Locate the cell with the specified text and output its [X, Y] center coordinate. 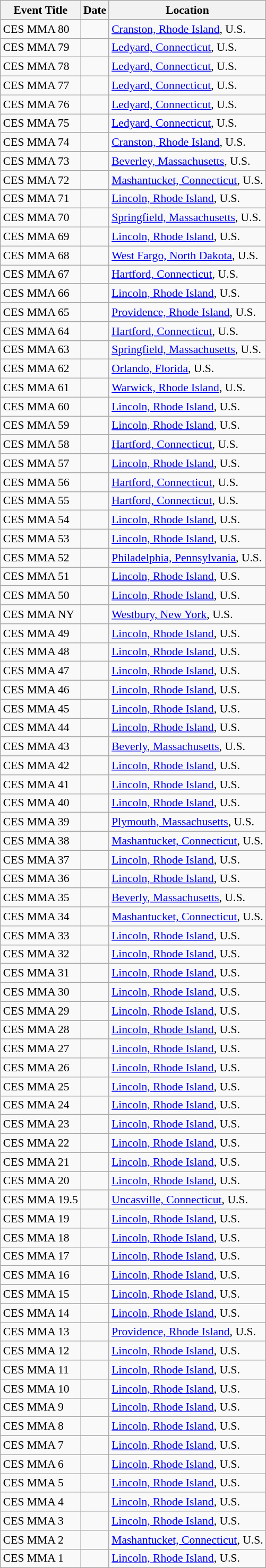
Uncasville, Connecticut, U.S. [187, 1200]
CES MMA 54 [40, 520]
CES MMA 9 [40, 1407]
CES MMA 16 [40, 1275]
CES MMA 22 [40, 1143]
CES MMA 78 [40, 67]
CES MMA 27 [40, 1049]
CES MMA 4 [40, 1502]
CES MMA 17 [40, 1256]
CES MMA 36 [40, 879]
CES MMA 7 [40, 1446]
CES MMA 80 [40, 29]
CES MMA 18 [40, 1238]
Philadelphia, Pennsylvania, U.S. [187, 558]
CES MMA 42 [40, 765]
CES MMA 59 [40, 426]
CES MMA 67 [40, 275]
CES MMA 53 [40, 539]
CES MMA 5 [40, 1483]
CES MMA 39 [40, 822]
CES MMA 66 [40, 294]
CES MMA 51 [40, 577]
CES MMA 45 [40, 709]
Date [95, 10]
CES MMA 14 [40, 1313]
CES MMA 26 [40, 1068]
Warwick, Rhode Island, U.S. [187, 388]
CES MMA 68 [40, 256]
CES MMA 76 [40, 104]
West Fargo, North Dakota, U.S. [187, 256]
CES MMA 79 [40, 48]
CES MMA 19.5 [40, 1200]
CES MMA 44 [40, 728]
CES MMA 47 [40, 671]
CES MMA 32 [40, 954]
CES MMA 55 [40, 501]
CES MMA 24 [40, 1105]
CES MMA 20 [40, 1181]
CES MMA 64 [40, 331]
CES MMA 15 [40, 1294]
CES MMA 33 [40, 936]
Event Title [40, 10]
CES MMA 56 [40, 482]
CES MMA 2 [40, 1540]
CES MMA 41 [40, 785]
CES MMA 40 [40, 803]
CES MMA 48 [40, 652]
CES MMA 70 [40, 218]
CES MMA 30 [40, 992]
CES MMA 29 [40, 1011]
Orlando, Florida, U.S. [187, 369]
CES MMA 8 [40, 1426]
CES MMA 35 [40, 898]
CES MMA 34 [40, 917]
CES MMA 13 [40, 1332]
CES MMA 52 [40, 558]
CES MMA 49 [40, 633]
Location [187, 10]
CES MMA 50 [40, 596]
CES MMA 38 [40, 841]
CES MMA 74 [40, 143]
CES MMA 73 [40, 161]
CES MMA 6 [40, 1464]
CES MMA 12 [40, 1351]
CES MMA 11 [40, 1370]
Westbury, New York, U.S. [187, 614]
CES MMA 46 [40, 690]
CES MMA 63 [40, 350]
CES MMA 58 [40, 445]
CES MMA 37 [40, 860]
Beverley, Massachusetts, U.S. [187, 161]
CES MMA NY [40, 614]
CES MMA 69 [40, 237]
CES MMA 19 [40, 1219]
CES MMA 71 [40, 199]
Plymouth, Massachusetts, U.S. [187, 822]
CES MMA 75 [40, 124]
CES MMA 72 [40, 180]
CES MMA 3 [40, 1521]
CES MMA 65 [40, 312]
CES MMA 61 [40, 388]
CES MMA 77 [40, 86]
CES MMA 31 [40, 973]
CES MMA 57 [40, 463]
CES MMA 10 [40, 1389]
CES MMA 23 [40, 1124]
CES MMA 28 [40, 1030]
CES MMA 1 [40, 1558]
CES MMA 62 [40, 369]
CES MMA 43 [40, 747]
CES MMA 21 [40, 1162]
CES MMA 25 [40, 1087]
CES MMA 60 [40, 407]
